Provide the (x, y) coordinate of the cell's center where the given text is located.  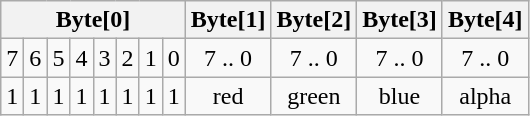
Byte[2] (314, 20)
Byte[1] (228, 20)
Byte[3] (400, 20)
red (228, 96)
alpha (485, 96)
2 (128, 58)
green (314, 96)
3 (104, 58)
Byte[0] (93, 20)
5 (58, 58)
7 (12, 58)
4 (82, 58)
6 (36, 58)
blue (400, 96)
Byte[4] (485, 20)
0 (174, 58)
